From the cell containing the given text, extract its center point as [x, y] coordinate. 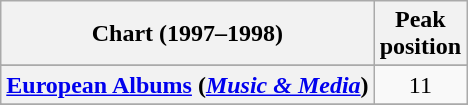
11 [420, 85]
Chart (1997–1998) [188, 34]
European Albums (Music & Media) [188, 85]
Peakposition [420, 34]
